Return the [X, Y] coordinate for the center point of the cell that contains the specified text.  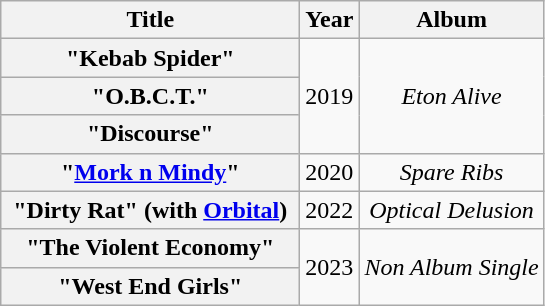
"Kebab Spider" [150, 58]
2020 [330, 172]
Album [452, 20]
"Discourse" [150, 134]
Spare Ribs [452, 172]
"O.B.C.T." [150, 96]
Optical Delusion [452, 210]
2023 [330, 267]
"Dirty Rat" (with Orbital) [150, 210]
Eton Alive [452, 96]
"The Violent Economy" [150, 248]
Title [150, 20]
2019 [330, 96]
Non Album Single [452, 267]
"West End Girls" [150, 286]
"Mork n Mindy" [150, 172]
Year [330, 20]
2022 [330, 210]
